Identify which cell holds the provided text, then report its (x, y) central coordinate. 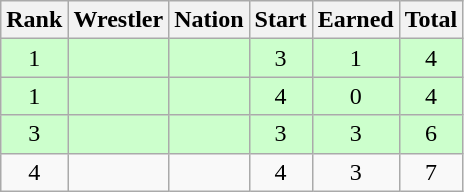
Total (431, 20)
Earned (356, 20)
Rank (34, 20)
6 (431, 134)
Nation (209, 20)
0 (356, 96)
Start (280, 20)
Wrestler (118, 20)
7 (431, 172)
